From the cell containing the given text, extract its center point as (x, y) coordinate. 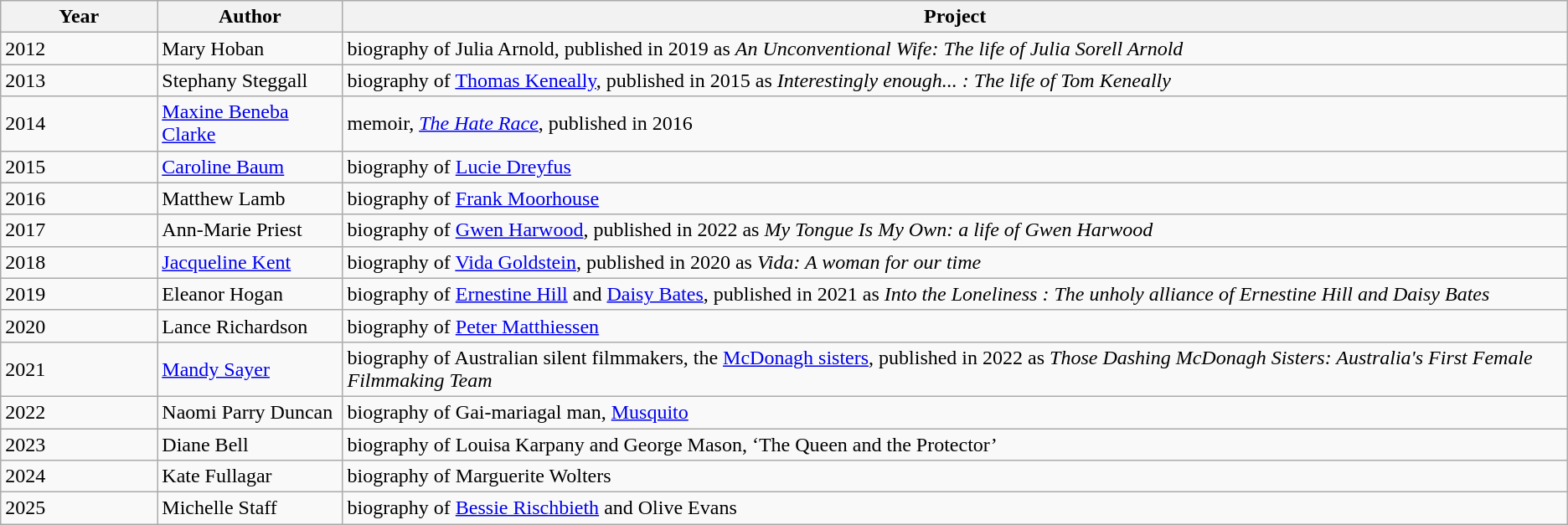
2020 (79, 326)
2017 (79, 230)
biography of Frank Moorhouse (955, 198)
Jacqueline Kent (250, 262)
2025 (79, 508)
2018 (79, 262)
2016 (79, 198)
Naomi Parry Duncan (250, 412)
Year (79, 17)
biography of Julia Arnold, published in 2019 as An Unconventional Wife: The life of Julia Sorell Arnold (955, 49)
biography of Gwen Harwood, published in 2022 as My Tongue Is My Own: a life of Gwen Harwood (955, 230)
biography of Marguerite Wolters (955, 476)
2024 (79, 476)
memoir, The Hate Race, published in 2016 (955, 124)
2023 (79, 445)
Matthew Lamb (250, 198)
Mandy Sayer (250, 368)
Diane Bell (250, 445)
Author (250, 17)
2021 (79, 368)
Caroline Baum (250, 167)
Michelle Staff (250, 508)
Maxine Beneba Clarke (250, 124)
biography of Gai-mariagal man, Musquito (955, 412)
Kate Fullagar (250, 476)
2015 (79, 167)
Mary Hoban (250, 49)
biography of Thomas Keneally, published in 2015 as Interestingly enough... : The life of Tom Keneally (955, 80)
2019 (79, 294)
biography of Peter Matthiessen (955, 326)
2014 (79, 124)
2012 (79, 49)
Stephany Steggall (250, 80)
Lance Richardson (250, 326)
biography of Bessie Rischbieth and Olive Evans (955, 508)
biography of Louisa Karpany and George Mason, ‘The Queen and the Protector’ (955, 445)
2022 (79, 412)
Ann-Marie Priest (250, 230)
Project (955, 17)
Eleanor Hogan (250, 294)
2013 (79, 80)
biography of Lucie Dreyfus (955, 167)
biography of Ernestine Hill and Daisy Bates, published in 2021 as Into the Loneliness : The unholy alliance of Ernestine Hill and Daisy Bates (955, 294)
biography of Vida Goldstein, published in 2020 as Vida: A woman for our time (955, 262)
